Search for the cell housing the specified text and yield its [x, y] center coordinate. 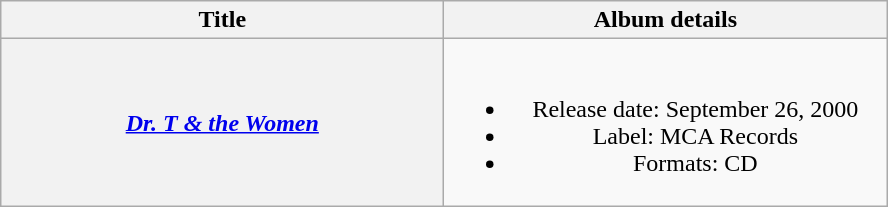
Title [222, 20]
Release date: September 26, 2000Label: MCA RecordsFormats: CD [666, 122]
Album details [666, 20]
Dr. T & the Women [222, 122]
